Pinpoint the cell where the given text exists, returning its (X, Y) midpoint coordinate. 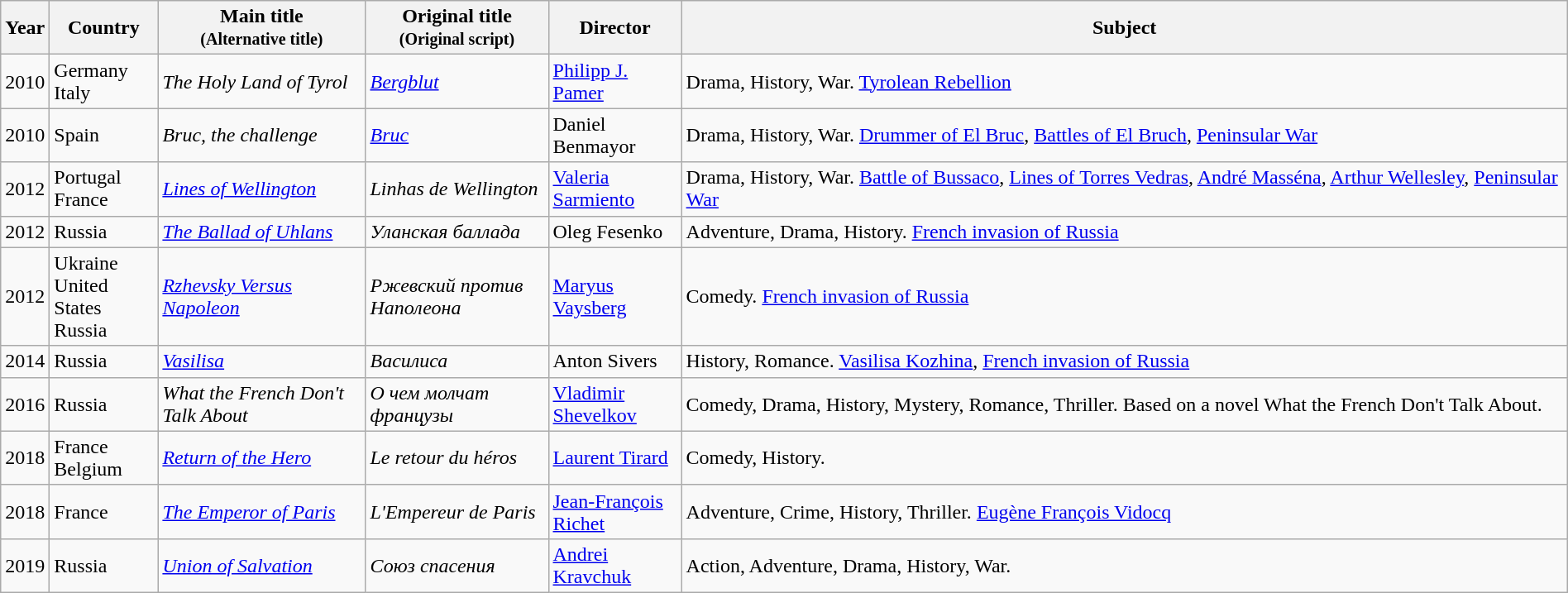
What the French Don't Talk About (261, 404)
UkraineUnited StatesRussia (104, 296)
The Ballad of Uhlans (261, 232)
Linhas de Wellington (457, 189)
Bergblut (457, 81)
Anton Sivers (615, 361)
Valeria Sarmiento (615, 189)
History, Romance. Vasilisa Kozhina, French invasion of Russia (1125, 361)
Василиса (457, 361)
Drama, History, War. Drummer of El Bruc, Battles of El Bruch, Peninsular War (1125, 136)
Country (104, 28)
Adventure, Crime, History, Thriller. Eugène François Vidocq (1125, 511)
Main title(Alternative title) (261, 28)
Comedy, History. (1125, 458)
Oleg Fesenko (615, 232)
Vasilisa (261, 361)
2014 (25, 361)
Ржевский против Наполеона (457, 296)
Adventure, Drama, History. French invasion of Russia (1125, 232)
2016 (25, 404)
2019 (25, 566)
Daniel Benmayor (615, 136)
Comedy. French invasion of Russia (1125, 296)
Rzhevsky Versus Napoleon (261, 296)
GermanyItaly (104, 81)
Spain (104, 136)
Original title(Original script) (457, 28)
Subject (1125, 28)
PortugalFrance (104, 189)
Philipp J. Pamer (615, 81)
The Emperor of Paris (261, 511)
Return of the Hero (261, 458)
Comedy, Drama, History, Mystery, Romance, Thriller. Based on a novel What the French Don't Talk About. (1125, 404)
Уланская баллада (457, 232)
Jean-François Richet (615, 511)
О чем молчат французы (457, 404)
Union of Salvation (261, 566)
Vladimir Shevelkov (615, 404)
Союз спасения (457, 566)
Year (25, 28)
Bruc, the challenge (261, 136)
Bruc (457, 136)
France (104, 511)
Lines of Wellington (261, 189)
Laurent Tirard (615, 458)
FranceBelgium (104, 458)
Andrei Kravchuk (615, 566)
Director (615, 28)
Drama, History, War. Battle of Bussaco, Lines of Torres Vedras, André Masséna, Arthur Wellesley, Peninsular War (1125, 189)
Action, Adventure, Drama, History, War. (1125, 566)
Drama, History, War. Tyrolean Rebellion (1125, 81)
Maryus Vaysberg (615, 296)
The Holy Land of Tyrol (261, 81)
L'Empereur de Paris (457, 511)
Le retour du héros (457, 458)
